Detect which cell encompasses the target text, then output its (x, y) center coordinate. 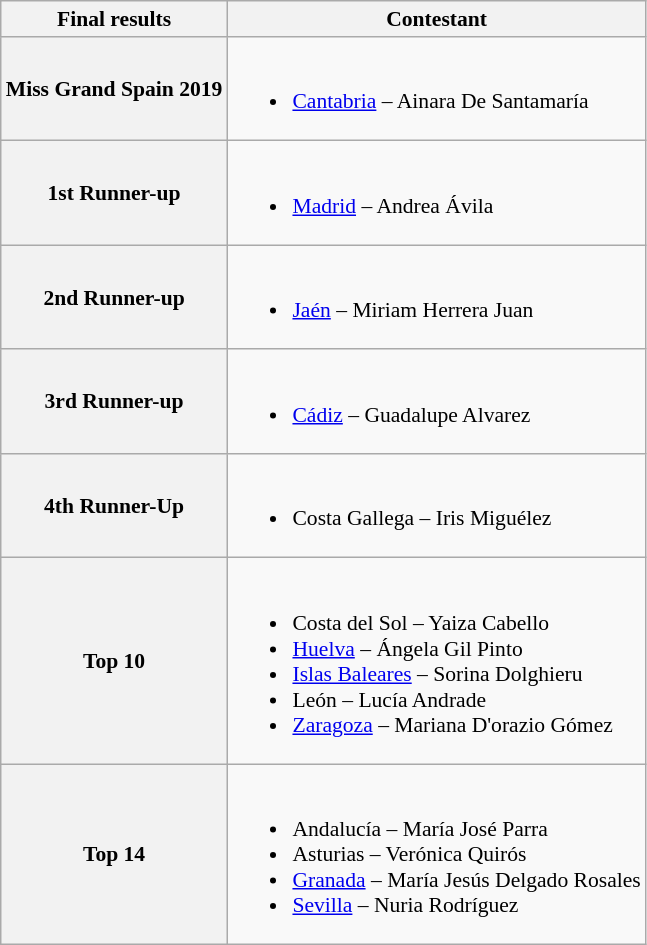
Madrid – Andrea Ávila (436, 193)
1st Runner-up (114, 193)
Costa del Sol – Yaiza CabelloHuelva – Ángela Gil PintoIslas Baleares – Sorina DolghieruLeón – Lucía AndradeZaragoza – Mariana D'orazio Gómez (436, 661)
2nd Runner-up (114, 297)
Contestant (436, 19)
Miss Grand Spain 2019 (114, 89)
Final results (114, 19)
3rd Runner-up (114, 402)
Top 10 (114, 661)
Cádiz – Guadalupe Alvarez (436, 402)
Jaén – Miriam Herrera Juan (436, 297)
Cantabria – Ainara De Santamaría (436, 89)
Costa Gallega – Iris Miguélez (436, 506)
4th Runner-Up (114, 506)
